Find where the given text appears and provide that cell's center as [X, Y] coordinate. 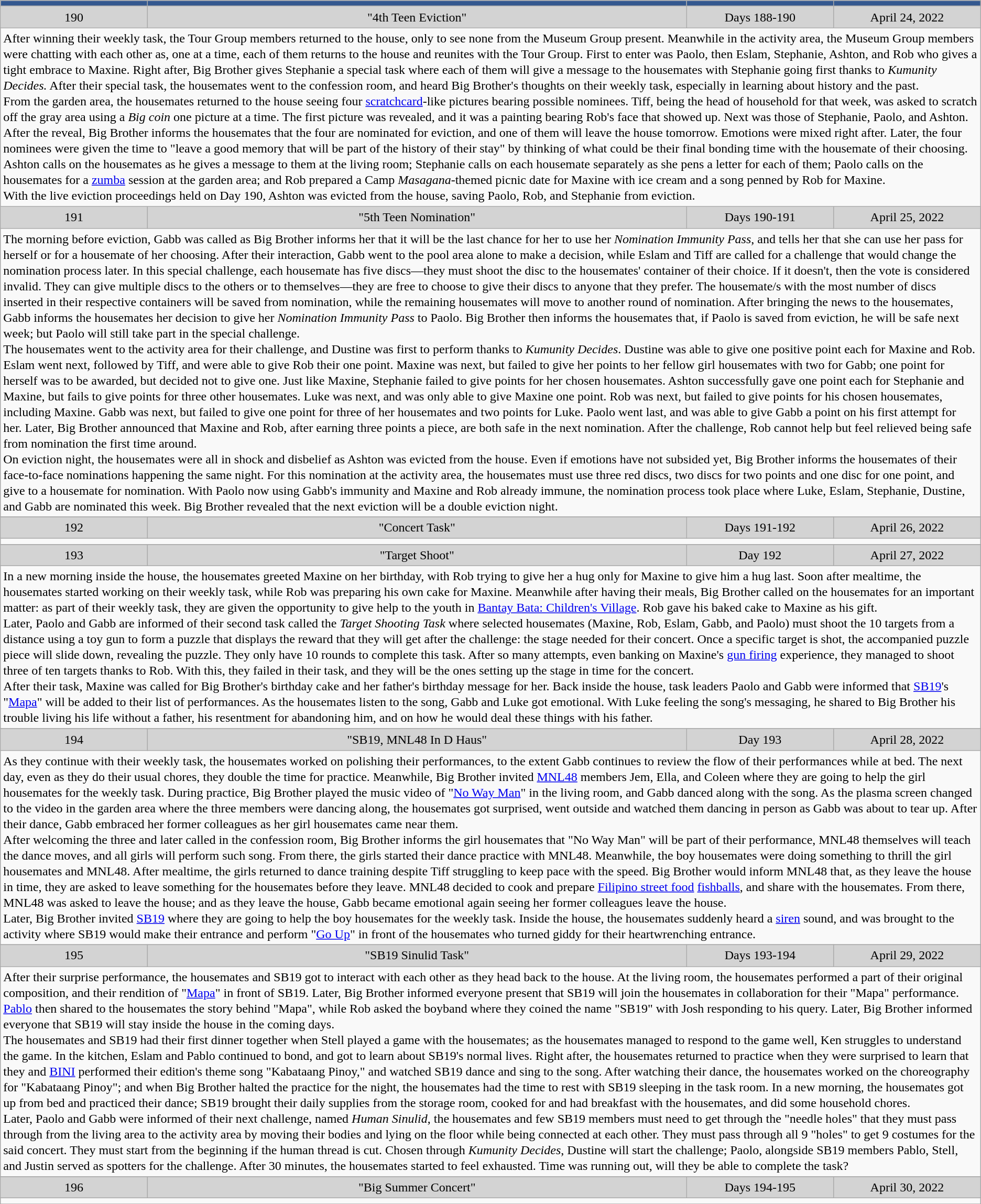
April 30, 2022 [908, 1188]
195 [74, 955]
196 [74, 1188]
193 [74, 555]
192 [74, 527]
"Concert Task" [417, 527]
190 [74, 17]
191 [74, 217]
"4th Teen Eviction" [417, 17]
"Target Shoot" [417, 555]
Days 194-195 [760, 1188]
"Big Summer Concert" [417, 1188]
April 29, 2022 [908, 955]
Days 193-194 [760, 955]
Days 188-190 [760, 17]
Day 193 [760, 739]
"SB19 Sinulid Task" [417, 955]
"5th Teen Nomination" [417, 217]
Days 191-192 [760, 527]
April 27, 2022 [908, 555]
April 24, 2022 [908, 17]
Day 192 [760, 555]
April 28, 2022 [908, 739]
Days 190-191 [760, 217]
"SB19, MNL48 In D Haus" [417, 739]
April 25, 2022 [908, 217]
April 26, 2022 [908, 527]
194 [74, 739]
